From the cell containing the given text, extract its center point as [x, y] coordinate. 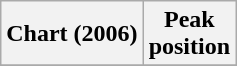
Chart (2006) [72, 34]
Peakposition [189, 34]
